Provide the (X, Y) coordinate of the cell's center where the given text is located.  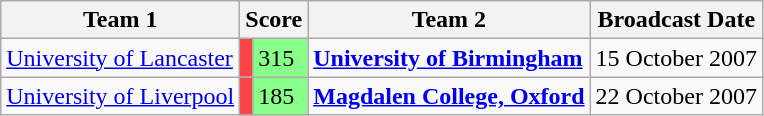
University of Birmingham (449, 58)
Broadcast Date (676, 20)
Score (274, 20)
University of Liverpool (120, 96)
315 (280, 58)
185 (280, 96)
Team 1 (120, 20)
22 October 2007 (676, 96)
University of Lancaster (120, 58)
Team 2 (449, 20)
15 October 2007 (676, 58)
Magdalen College, Oxford (449, 96)
